Return [x, y] of the center of cell containing provided text 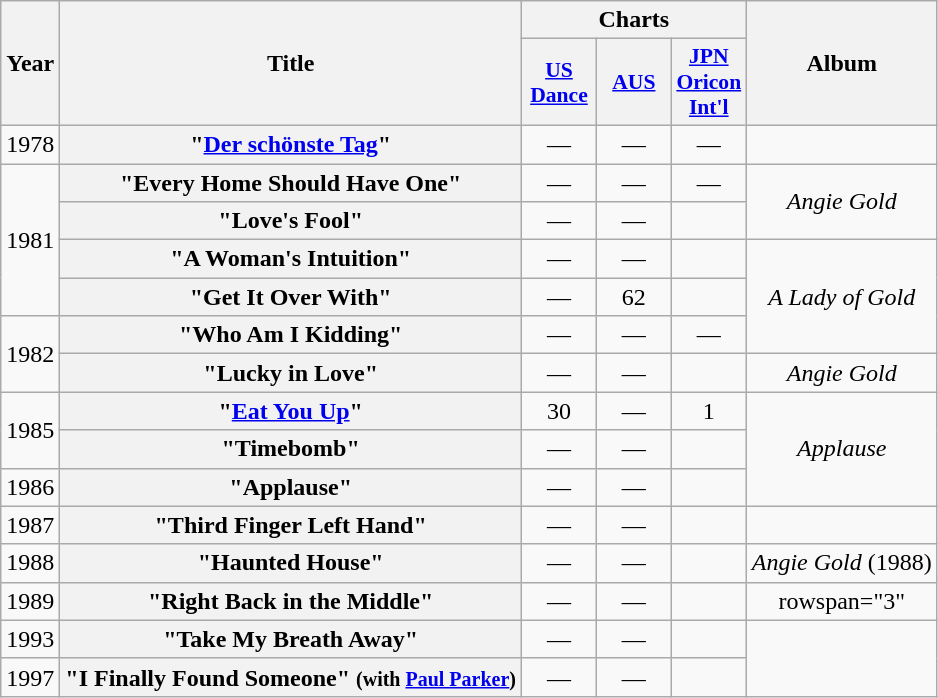
1978 [30, 144]
"Haunted House" [291, 563]
Album [842, 64]
1 [708, 411]
A Lady of Gold [842, 297]
"Right Back in the Middle" [291, 601]
"Take My Breath Away" [291, 639]
JPN OriconInt'l [708, 82]
Applause [842, 449]
1987 [30, 525]
Angie Gold (1988) [842, 563]
"Timebomb" [291, 449]
USDance [560, 82]
"Get It Over With" [291, 297]
1981 [30, 240]
"A Woman's Intuition" [291, 259]
1982 [30, 354]
Year [30, 64]
"Love's Fool" [291, 221]
"Third Finger Left Hand" [291, 525]
AUS [634, 82]
"Der schönste Tag" [291, 144]
"Eat You Up" [291, 411]
"I Finally Found Someone" (with Paul Parker) [291, 677]
1988 [30, 563]
62 [634, 297]
1997 [30, 677]
"Every Home Should Have One" [291, 183]
1986 [30, 487]
1993 [30, 639]
1985 [30, 430]
30 [560, 411]
Charts [634, 20]
"Lucky in Love" [291, 373]
Title [291, 64]
rowspan="3" [842, 601]
"Who Am I Kidding" [291, 335]
"Applause" [291, 487]
1989 [30, 601]
